Return (X, Y) of the center of cell containing provided text 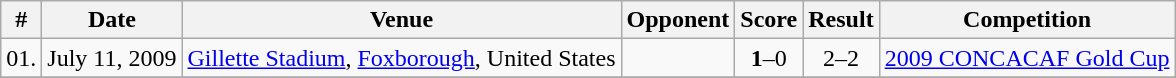
1–0 (769, 58)
Venue (402, 20)
# (22, 20)
2009 CONCACAF Gold Cup (1027, 58)
Gillette Stadium, Foxborough, United States (402, 58)
Score (769, 20)
July 11, 2009 (112, 58)
Result (841, 20)
Competition (1027, 20)
01. (22, 58)
Date (112, 20)
Opponent (678, 20)
2–2 (841, 58)
